Pinpoint the cell where the given text exists, returning its [X, Y] midpoint coordinate. 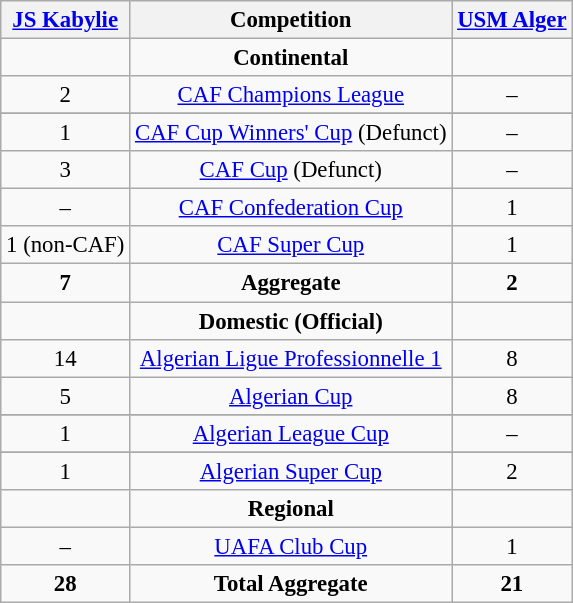
Domestic (Official) [291, 321]
Total Aggregate [291, 584]
Algerian Super Cup [291, 471]
JS Kabylie [66, 20]
21 [512, 584]
USM Alger [512, 20]
5 [66, 396]
CAF Cup Winners' Cup (Defunct) [291, 133]
Aggregate [291, 283]
7 [66, 283]
CAF Champions League [291, 95]
Competition [291, 20]
UAFA Club Cup [291, 546]
Algerian Ligue Professionnelle 1 [291, 358]
3 [66, 170]
14 [66, 358]
Algerian League Cup [291, 433]
Algerian Cup [291, 396]
Continental [291, 58]
CAF Confederation Cup [291, 208]
CAF Super Cup [291, 245]
1 (non-CAF) [66, 245]
28 [66, 584]
Regional [291, 509]
CAF Cup (Defunct) [291, 170]
